Provide the (X, Y) coordinate of the cell's center where the given text is located.  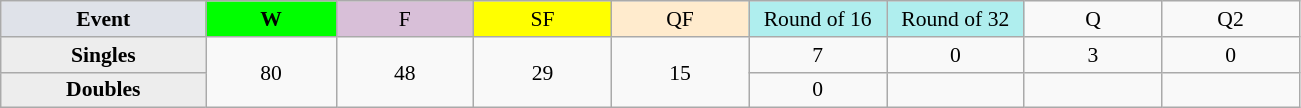
7 (818, 55)
Round of 16 (818, 19)
Q2 (1231, 19)
80 (271, 72)
48 (405, 72)
3 (1093, 55)
F (405, 19)
Singles (104, 55)
QF (680, 19)
Doubles (104, 90)
Event (104, 19)
15 (680, 72)
29 (543, 72)
SF (543, 19)
Q (1093, 19)
W (271, 19)
Round of 32 (955, 19)
